Capture the cell that displays the provided text and extract its (x, y) central coordinate. 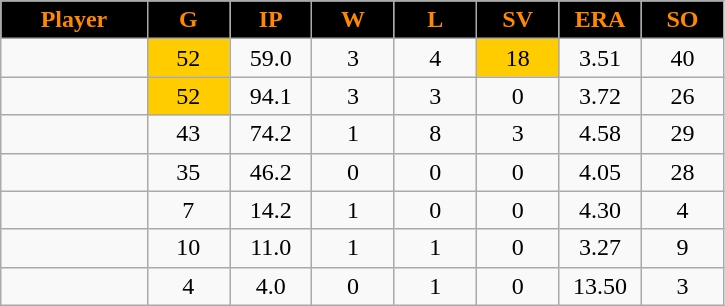
G (188, 20)
28 (682, 172)
26 (682, 96)
ERA (600, 20)
18 (518, 58)
94.1 (271, 96)
4.58 (600, 134)
14.2 (271, 210)
9 (682, 248)
8 (435, 134)
3.72 (600, 96)
29 (682, 134)
W (353, 20)
43 (188, 134)
10 (188, 248)
4.30 (600, 210)
3.51 (600, 58)
4.05 (600, 172)
Player (74, 20)
35 (188, 172)
SO (682, 20)
7 (188, 210)
11.0 (271, 248)
40 (682, 58)
3.27 (600, 248)
13.50 (600, 286)
L (435, 20)
74.2 (271, 134)
46.2 (271, 172)
4.0 (271, 286)
59.0 (271, 58)
IP (271, 20)
SV (518, 20)
